From the cell containing the given text, extract its center point as (X, Y) coordinate. 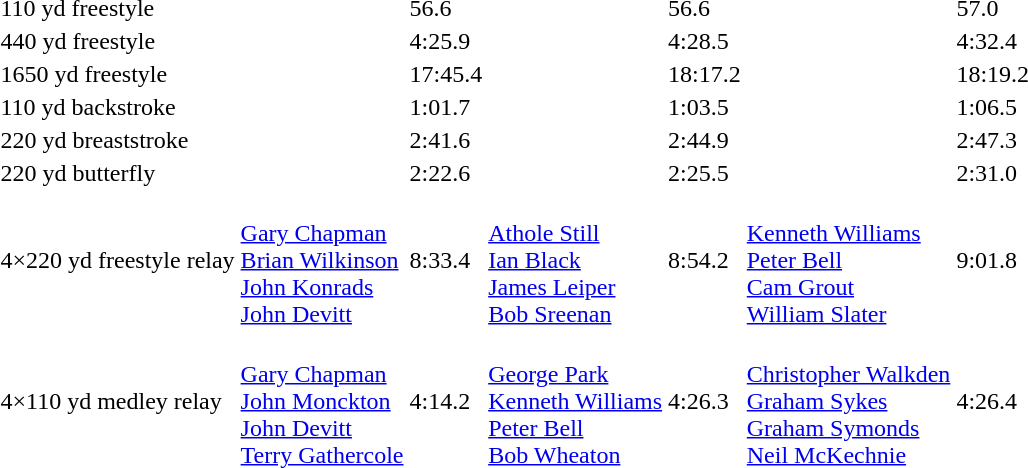
8:54.2 (705, 260)
18:17.2 (705, 74)
17:45.4 (446, 74)
2:22.6 (446, 173)
1:01.7 (446, 107)
Gary ChapmanBrian WilkinsonJohn KonradsJohn Devitt (322, 260)
4:28.5 (705, 41)
2:41.6 (446, 140)
2:44.9 (705, 140)
1:03.5 (705, 107)
2:25.5 (705, 173)
Athole StillIan BlackJames LeiperBob Sreenan (576, 260)
4:25.9 (446, 41)
8:33.4 (446, 260)
Kenneth WilliamsPeter BellCam GroutWilliam Slater (848, 260)
